Search for the cell housing the specified text and yield its [X, Y] center coordinate. 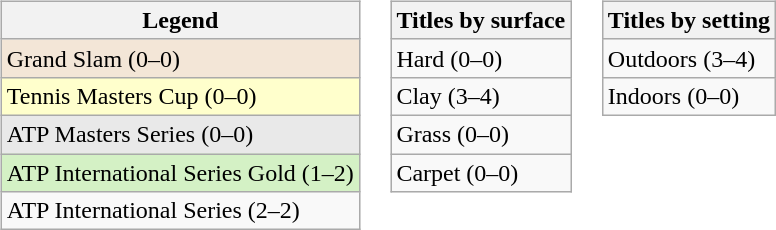
ATP Masters Series (0–0) [180, 134]
Tennis Masters Cup (0–0) [180, 96]
Titles by setting [688, 20]
Carpet (0–0) [481, 173]
Indoors (0–0) [688, 96]
Hard (0–0) [481, 58]
ATP International Series (2–2) [180, 211]
Clay (3–4) [481, 96]
ATP International Series Gold (1–2) [180, 173]
Outdoors (3–4) [688, 58]
Grand Slam (0–0) [180, 58]
Titles by surface [481, 20]
Grass (0–0) [481, 134]
Legend [180, 20]
